Pinpoint the cell where the given text exists, returning its [X, Y] midpoint coordinate. 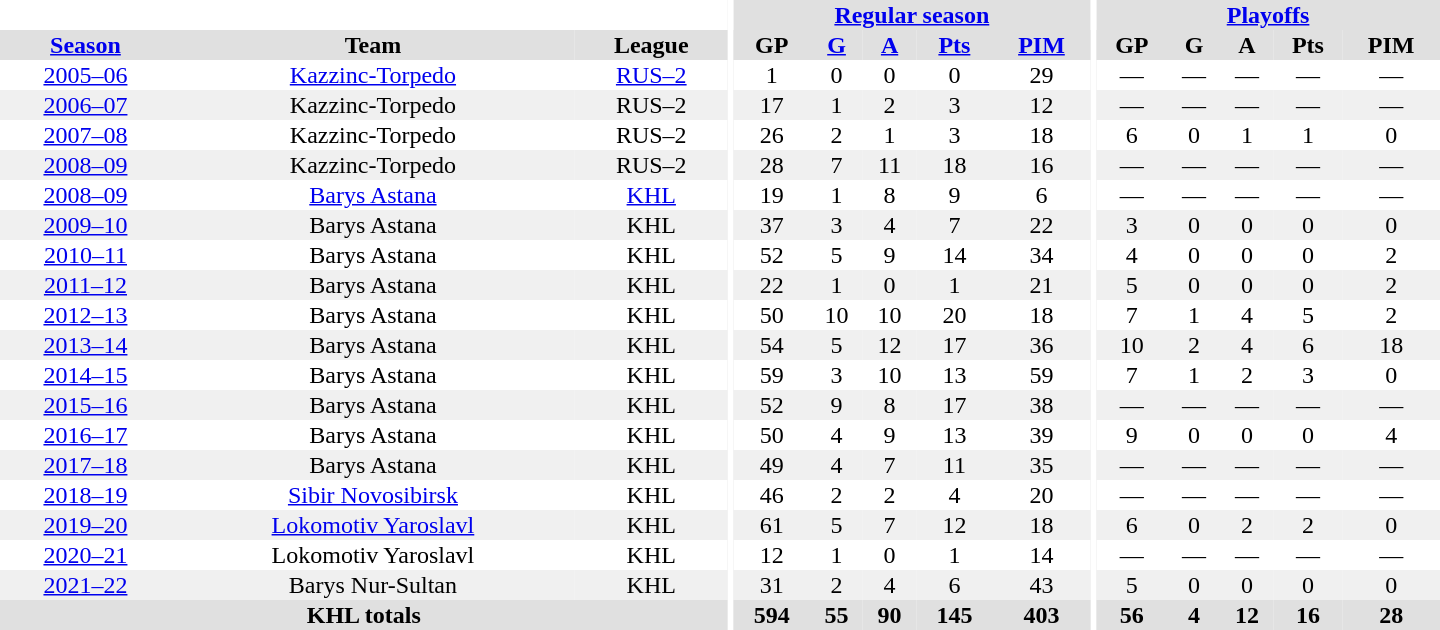
21 [1042, 285]
39 [1042, 435]
2015–16 [86, 405]
2005–06 [86, 75]
2011–12 [86, 285]
49 [772, 465]
38 [1042, 405]
34 [1042, 255]
Regular season [912, 15]
145 [954, 615]
2019–20 [86, 525]
46 [772, 495]
2012–13 [86, 315]
2007–08 [86, 135]
Barys Nur-Sultan [373, 585]
2020–21 [86, 555]
61 [772, 525]
2009–10 [86, 225]
2013–14 [86, 345]
Season [86, 45]
2018–19 [86, 495]
2014–15 [86, 375]
2006–07 [86, 105]
19 [772, 195]
26 [772, 135]
29 [1042, 75]
403 [1042, 615]
2010–11 [86, 255]
56 [1132, 615]
2016–17 [86, 435]
90 [890, 615]
37 [772, 225]
594 [772, 615]
2021–22 [86, 585]
35 [1042, 465]
54 [772, 345]
Sibir Novosibirsk [373, 495]
31 [772, 585]
Team [373, 45]
36 [1042, 345]
55 [836, 615]
Playoffs [1268, 15]
League [652, 45]
KHL totals [364, 615]
2017–18 [86, 465]
43 [1042, 585]
